Extract the [x, y] coordinate from the center of the cell holding the provided text.  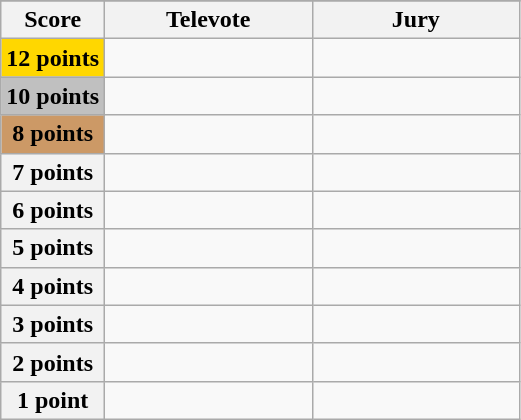
1 point [53, 400]
Score [53, 20]
6 points [53, 210]
2 points [53, 362]
8 points [53, 134]
Televote [209, 20]
Jury [416, 20]
7 points [53, 172]
4 points [53, 286]
10 points [53, 96]
3 points [53, 324]
5 points [53, 248]
12 points [53, 58]
